Output the [x, y] coordinate of the center of the cell containing the given text.  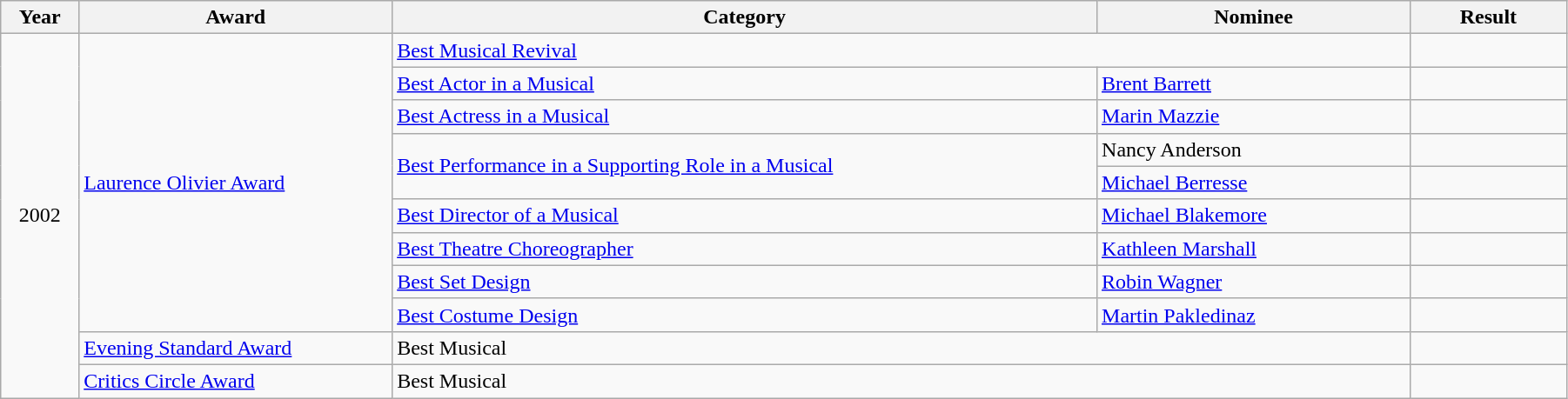
Award [236, 17]
Michael Berresse [1254, 183]
Best Set Design [745, 282]
Year [40, 17]
Critics Circle Award [236, 381]
Martin Pakledinaz [1254, 315]
Laurence Olivier Award [236, 183]
Result [1488, 17]
Kathleen Marshall [1254, 249]
Best Director of a Musical [745, 216]
Marin Mazzie [1254, 116]
Best Costume Design [745, 315]
Robin Wagner [1254, 282]
Michael Blakemore [1254, 216]
Best Theatre Choreographer [745, 249]
Brent Barrett [1254, 83]
Category [745, 17]
Best Performance in a Supporting Role in a Musical [745, 166]
Nancy Anderson [1254, 150]
Evening Standard Award [236, 348]
2002 [40, 216]
Best Actress in a Musical [745, 116]
Best Actor in a Musical [745, 83]
Best Musical Revival [901, 50]
Nominee [1254, 17]
